Capture the cell that displays the provided text and extract its [x, y] central coordinate. 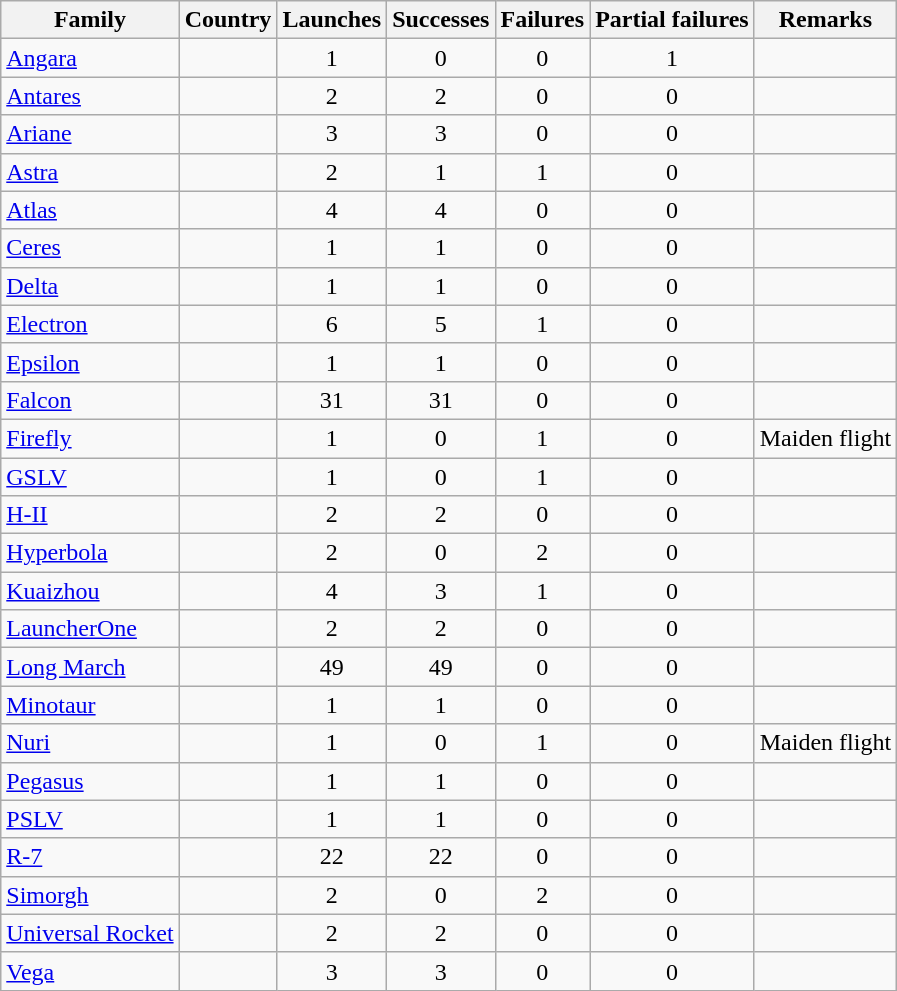
Angara [90, 58]
LauncherOne [90, 629]
Firefly [90, 438]
Partial failures [672, 20]
Delta [90, 286]
Astra [90, 172]
Simorgh [90, 895]
R-7 [90, 857]
Vega [90, 971]
Kuaizhou [90, 591]
Nuri [90, 743]
6 [332, 324]
Universal Rocket [90, 933]
5 [441, 324]
Hyperbola [90, 553]
Ariane [90, 134]
Successes [441, 20]
Failures [542, 20]
Falcon [90, 400]
H-II [90, 515]
Ceres [90, 248]
Atlas [90, 210]
Launches [332, 20]
Remarks [825, 20]
Country [228, 20]
Antares [90, 96]
Minotaur [90, 705]
Family [90, 20]
GSLV [90, 477]
Pegasus [90, 781]
Long March [90, 667]
Electron [90, 324]
PSLV [90, 819]
Epsilon [90, 362]
